Identify which cell holds the provided text, then report its (X, Y) central coordinate. 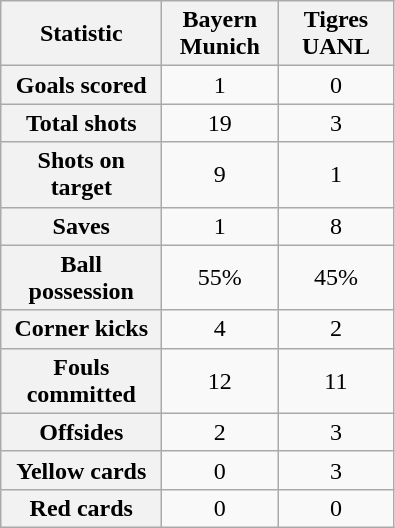
9 (220, 174)
55% (220, 278)
Ball possession (82, 278)
Fouls committed (82, 380)
Total shots (82, 123)
Red cards (82, 508)
8 (336, 226)
Offsides (82, 432)
Corner kicks (82, 329)
Bayern Munich (220, 34)
Yellow cards (82, 470)
Goals scored (82, 85)
Shots on target (82, 174)
Tigres UANL (336, 34)
19 (220, 123)
12 (220, 380)
Saves (82, 226)
11 (336, 380)
4 (220, 329)
Statistic (82, 34)
45% (336, 278)
